Determine the [x, y] coordinate at the center of the cell enclosing the given text.  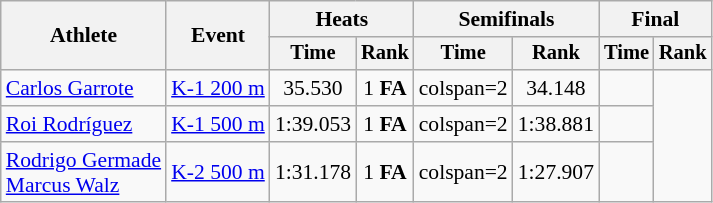
1:31.178 [313, 172]
Heats [342, 19]
1:27.907 [556, 172]
Roi Rodríguez [84, 124]
Semifinals [506, 19]
K-1 200 m [218, 88]
Event [218, 36]
K-1 500 m [218, 124]
35.530 [313, 88]
1:38.881 [556, 124]
Final [655, 19]
K-2 500 m [218, 172]
Rodrigo GermadeMarcus Walz [84, 172]
34.148 [556, 88]
1:39.053 [313, 124]
Athlete [84, 36]
Carlos Garrote [84, 88]
